For the text-containing cell, return its midpoint in [X, Y] coordinate format. 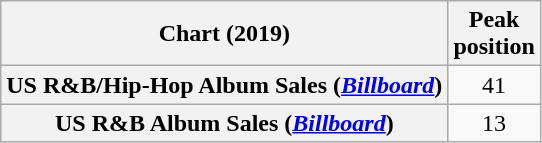
US R&B Album Sales (Billboard) [224, 123]
41 [494, 85]
Chart (2019) [224, 34]
13 [494, 123]
Peakposition [494, 34]
US R&B/Hip-Hop Album Sales (Billboard) [224, 85]
